From the cell containing the given text, extract its center point as (x, y) coordinate. 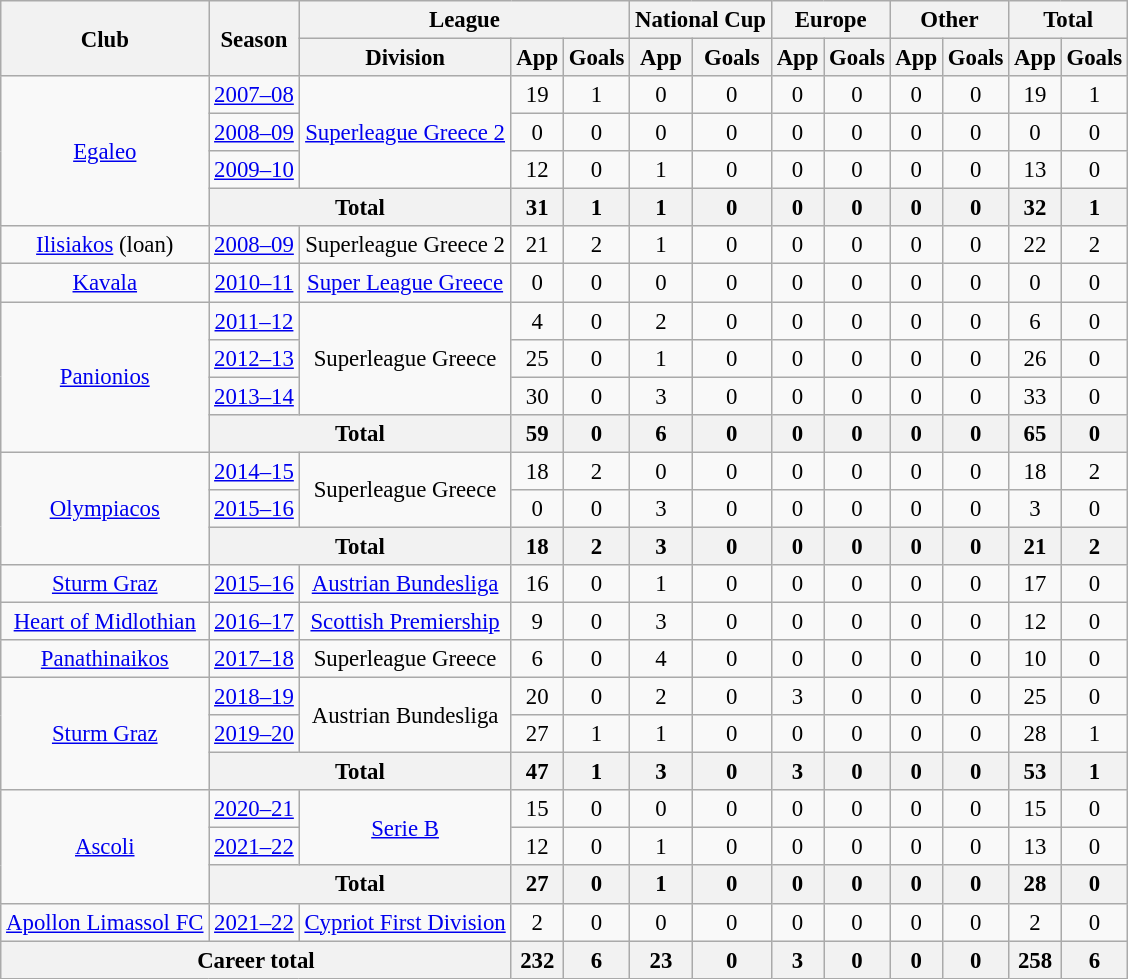
22 (1035, 245)
47 (537, 772)
2012–13 (254, 358)
33 (1035, 396)
Kavala (105, 283)
League (464, 20)
9 (537, 621)
Super League Greece (405, 283)
Ilisiakos (loan) (105, 245)
Olympiacos (105, 508)
Egaleo (105, 151)
2011–12 (254, 321)
26 (1035, 358)
2007–08 (254, 95)
Panionios (105, 377)
232 (537, 960)
32 (1035, 208)
2010–11 (254, 283)
2013–14 (254, 396)
Career total (256, 960)
Scottish Premiership (405, 621)
Other (950, 20)
16 (537, 584)
10 (1035, 659)
2019–20 (254, 734)
Apollon Limassol FC (105, 922)
30 (537, 396)
59 (537, 433)
Ascoli (105, 846)
31 (537, 208)
Division (405, 58)
National Cup (701, 20)
Club (105, 38)
Serie B (405, 828)
20 (537, 697)
2016–17 (254, 621)
2020–21 (254, 809)
2009–10 (254, 170)
Europe (830, 20)
2018–19 (254, 697)
2017–18 (254, 659)
Panathinaikos (105, 659)
Heart of Midlothian (105, 621)
53 (1035, 772)
Cypriot First Division (405, 922)
65 (1035, 433)
23 (662, 960)
2014–15 (254, 471)
17 (1035, 584)
Season (254, 38)
258 (1035, 960)
